Pinpoint the cell where the given text exists, returning its [X, Y] midpoint coordinate. 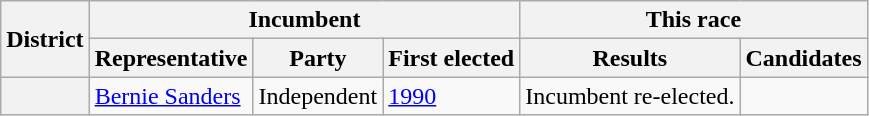
This race [694, 20]
Bernie Sanders [171, 96]
Representative [171, 58]
Candidates [804, 58]
First elected [452, 58]
Incumbent re-elected. [630, 96]
Party [318, 58]
District [45, 39]
Incumbent [304, 20]
1990 [452, 96]
Independent [318, 96]
Results [630, 58]
